Return the [x, y] coordinate for the center point of the cell that contains the specified text.  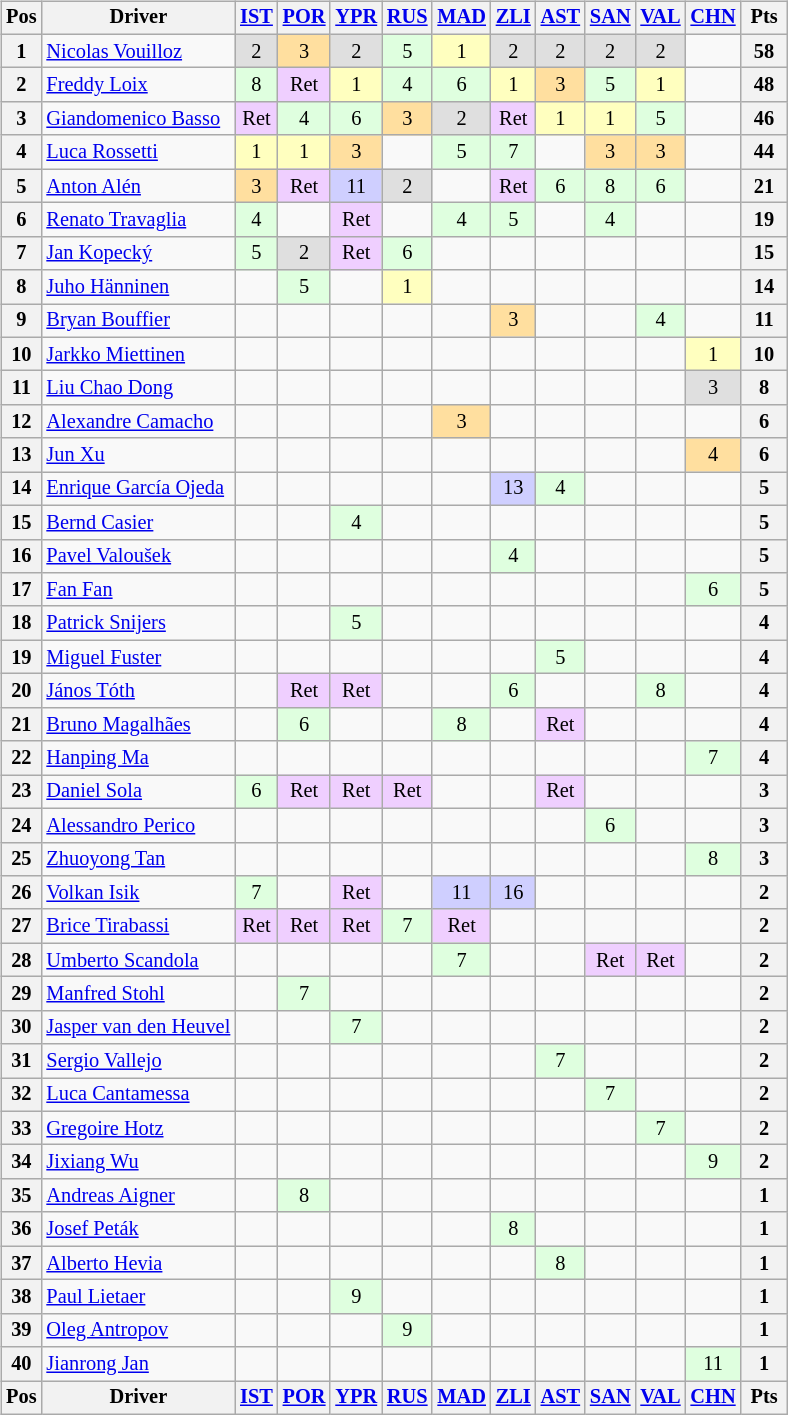
29 [21, 994]
Bernd Casier [138, 522]
Volkan Isik [138, 893]
Josef Peták [138, 1229]
17 [21, 590]
Oleg Antropov [138, 1330]
40 [21, 1364]
35 [21, 1196]
31 [21, 1061]
18 [21, 623]
58 [764, 51]
33 [21, 1128]
26 [21, 893]
Juho Hänninen [138, 287]
30 [21, 1027]
Jan Kopecký [138, 253]
37 [21, 1263]
12 [21, 422]
Bryan Bouffier [138, 321]
25 [21, 859]
Manfred Stohl [138, 994]
48 [764, 85]
Jixiang Wu [138, 1162]
Brice Tirabassi [138, 926]
Jun Xu [138, 455]
Sergio Vallejo [138, 1061]
46 [764, 119]
Giandomenico Basso [138, 119]
Gregoire Hotz [138, 1128]
Daniel Sola [138, 792]
Zhuoyong Tan [138, 859]
Freddy Loix [138, 85]
Miguel Fuster [138, 657]
Jarkko Miettinen [138, 354]
32 [21, 1095]
Alberto Hevia [138, 1263]
Enrique García Ojeda [138, 489]
44 [764, 152]
39 [21, 1330]
Alexandre Camacho [138, 422]
27 [21, 926]
Hanping Ma [138, 758]
Patrick Snijers [138, 623]
38 [21, 1297]
Jasper van den Heuvel [138, 1027]
Anton Alén [138, 186]
Paul Lietaer [138, 1297]
Nicolas Vouilloz [138, 51]
Andreas Aigner [138, 1196]
28 [21, 960]
23 [21, 792]
Luca Cantamessa [138, 1095]
22 [21, 758]
János Tóth [138, 691]
Umberto Scandola [138, 960]
Liu Chao Dong [138, 388]
34 [21, 1162]
Pavel Valoušek [138, 556]
Renato Travaglia [138, 220]
Fan Fan [138, 590]
36 [21, 1229]
Bruno Magalhães [138, 724]
Luca Rossetti [138, 152]
24 [21, 825]
Jianrong Jan [138, 1364]
Alessandro Perico [138, 825]
20 [21, 691]
